Scan for the cell matching the given text and deliver its (X, Y) coordinate at center. 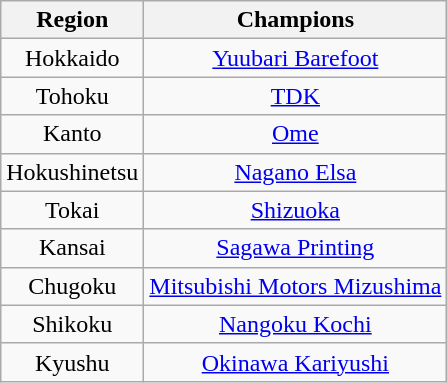
Hokushinetsu (72, 172)
Kanto (72, 134)
Nangoku Kochi (296, 324)
Shizuoka (296, 210)
Mitsubishi Motors Mizushima (296, 286)
Champions (296, 20)
Ome (296, 134)
Chugoku (72, 286)
Nagano Elsa (296, 172)
Sagawa Printing (296, 248)
Yuubari Barefoot (296, 58)
Kyushu (72, 362)
Tokai (72, 210)
Hokkaido (72, 58)
Kansai (72, 248)
Tohoku (72, 96)
Shikoku (72, 324)
TDK (296, 96)
Region (72, 20)
Okinawa Kariyushi (296, 362)
